Find where the given text appears and provide that cell's center as (x, y) coordinate. 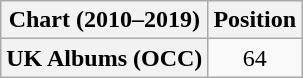
Position (255, 20)
Chart (2010–2019) (104, 20)
64 (255, 58)
UK Albums (OCC) (104, 58)
